Return [X, Y] of the center of cell containing provided text 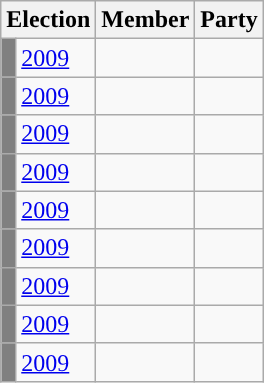
Election [48, 20]
Member [146, 20]
Party [229, 20]
